Return [X, Y] of the center of cell containing provided text 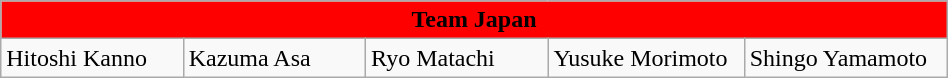
Ryo Matachi [457, 58]
Team Japan [474, 20]
Hitoshi Kanno [92, 58]
Kazuma Asa [274, 58]
Shingo Yamamoto [846, 58]
Yusuke Morimoto [646, 58]
